Return the (X, Y) coordinate for the center point of the cell that contains the specified text.  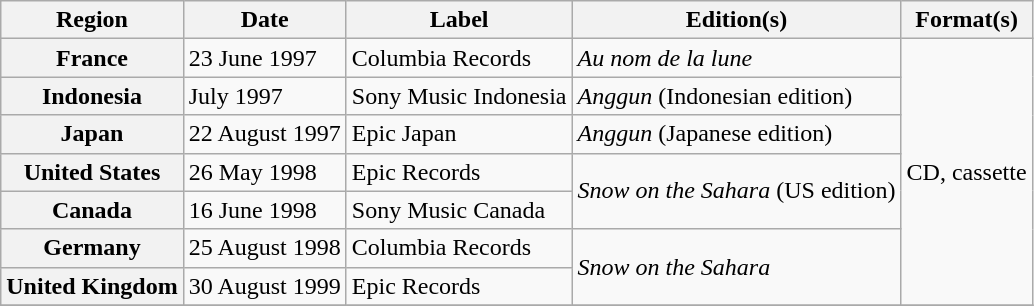
July 1997 (264, 96)
16 June 1998 (264, 210)
Date (264, 20)
Label (459, 20)
France (92, 58)
CD, cassette (966, 172)
Indonesia (92, 96)
Sony Music Indonesia (459, 96)
23 June 1997 (264, 58)
Snow on the Sahara (US edition) (736, 191)
United Kingdom (92, 286)
22 August 1997 (264, 134)
Region (92, 20)
25 August 1998 (264, 248)
United States (92, 172)
Japan (92, 134)
26 May 1998 (264, 172)
Snow on the Sahara (736, 267)
Au nom de la lune (736, 58)
Anggun (Japanese edition) (736, 134)
30 August 1999 (264, 286)
Sony Music Canada (459, 210)
Canada (92, 210)
Germany (92, 248)
Anggun (Indonesian edition) (736, 96)
Format(s) (966, 20)
Edition(s) (736, 20)
Epic Japan (459, 134)
